Output the [X, Y] coordinate of the center of the cell containing the given text.  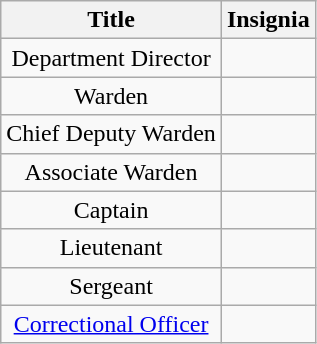
Captain [112, 210]
Sergeant [112, 286]
Correctional Officer [112, 324]
Warden [112, 96]
Chief Deputy Warden [112, 134]
Associate Warden [112, 172]
Lieutenant [112, 248]
Department Director [112, 58]
Title [112, 20]
Insignia [268, 20]
